Pinpoint the cell where the given text exists, returning its [x, y] midpoint coordinate. 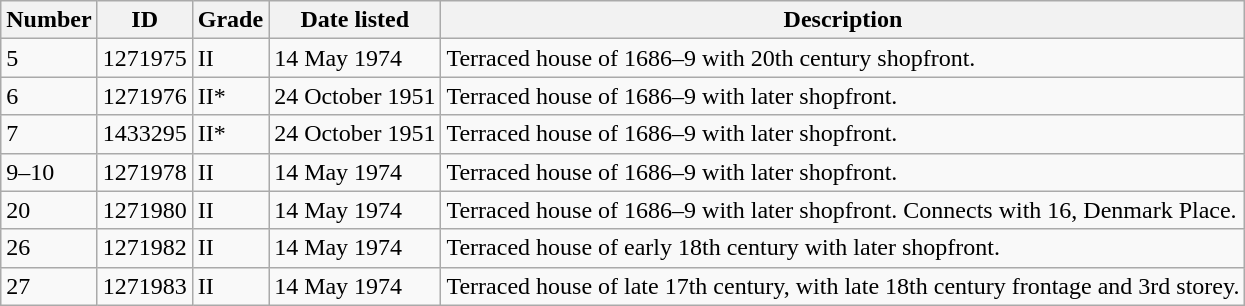
Terraced house of late 17th century, with late 18th century frontage and 3rd storey. [843, 286]
1271983 [144, 286]
26 [49, 248]
ID [144, 20]
Number [49, 20]
Grade [230, 20]
1271980 [144, 210]
1271978 [144, 172]
Date listed [355, 20]
5 [49, 58]
27 [49, 286]
1271975 [144, 58]
Terraced house of early 18th century with later shopfront. [843, 248]
6 [49, 96]
1433295 [144, 134]
Terraced house of 1686–9 with 20th century shopfront. [843, 58]
1271982 [144, 248]
1271976 [144, 96]
Terraced house of 1686–9 with later shopfront. Connects with 16, Denmark Place. [843, 210]
7 [49, 134]
Description [843, 20]
9–10 [49, 172]
20 [49, 210]
